Search for the cell housing the specified text and yield its [X, Y] center coordinate. 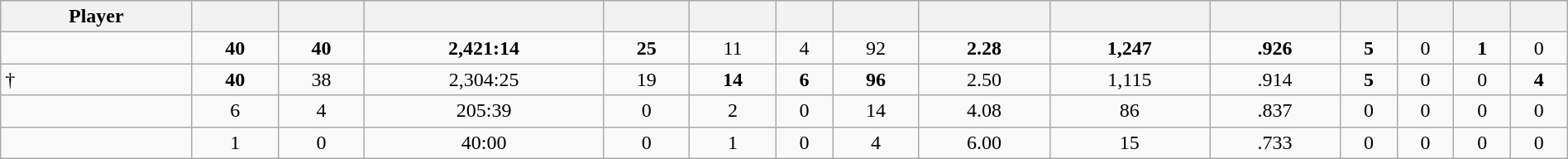
38 [321, 79]
92 [876, 48]
205:39 [485, 111]
.914 [1275, 79]
2.28 [984, 48]
.926 [1275, 48]
.837 [1275, 111]
1,115 [1130, 79]
96 [876, 79]
2 [733, 111]
.733 [1275, 142]
11 [733, 48]
6.00 [984, 142]
Player [96, 17]
2,421:14 [485, 48]
15 [1130, 142]
40:00 [485, 142]
25 [646, 48]
19 [646, 79]
4.08 [984, 111]
2,304:25 [485, 79]
1,247 [1130, 48]
86 [1130, 111]
2.50 [984, 79]
† [96, 79]
